Provide the [x, y] coordinate of the cell's center where the given text is located.  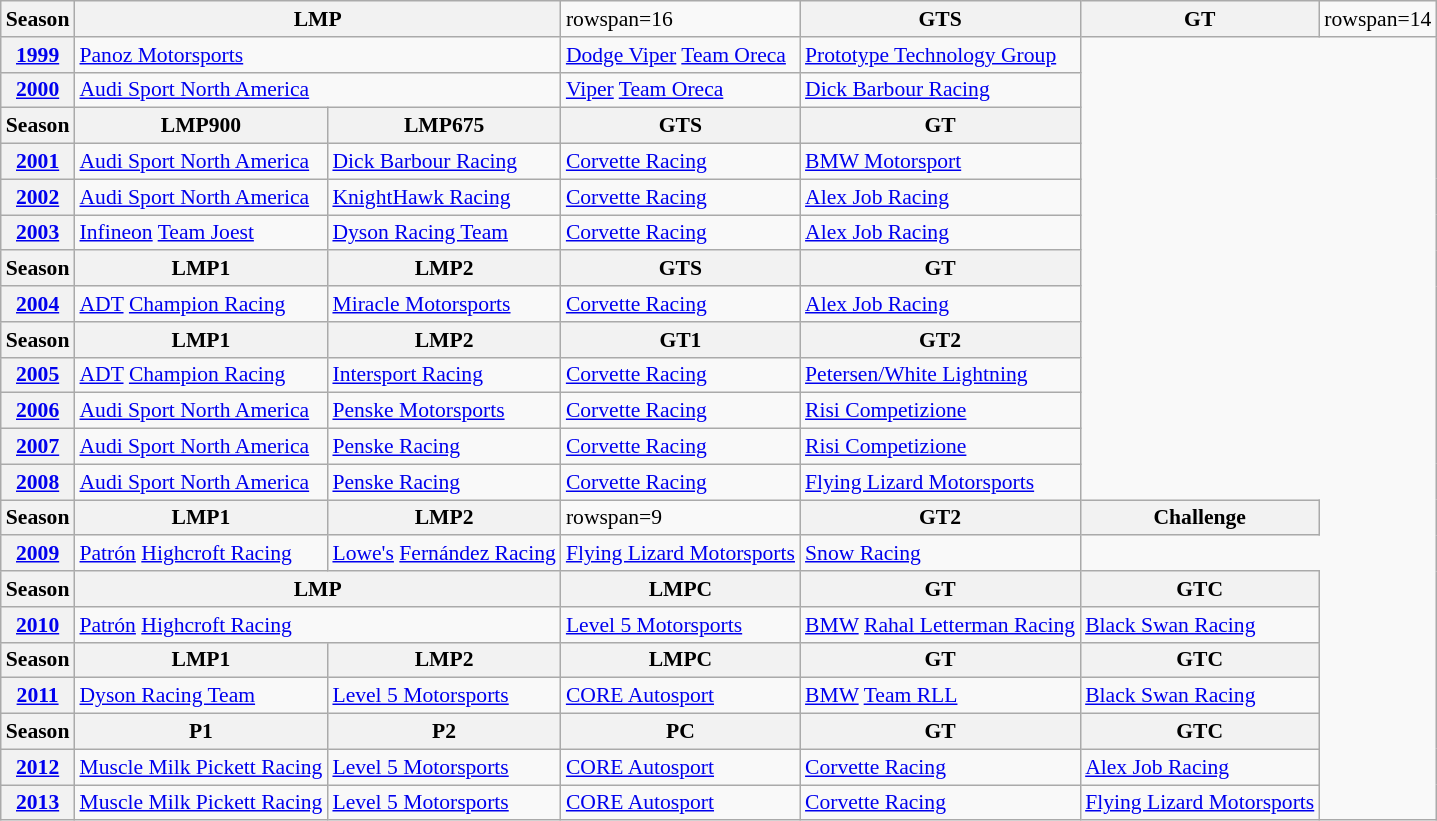
2002 [38, 197]
P2 [444, 732]
Intersport Racing [444, 375]
2000 [38, 90]
Penske Motorsports [444, 411]
2008 [38, 482]
BMW Team RLL [940, 696]
Challenge [1200, 518]
2006 [38, 411]
BMW Motorsport [940, 162]
LMP675 [444, 126]
Dodge Viper Team Oreca [680, 55]
rowspan=14 [1378, 19]
Prototype Technology Group [940, 55]
2005 [38, 375]
Viper Team Oreca [680, 90]
2013 [38, 803]
2001 [38, 162]
PC [680, 732]
2009 [38, 554]
KnightHawk Racing [444, 197]
Lowe's Fernández Racing [444, 554]
2012 [38, 767]
P1 [200, 732]
2007 [38, 447]
Snow Racing [940, 554]
1999 [38, 55]
2003 [38, 233]
LMP900 [200, 126]
2004 [38, 304]
2011 [38, 696]
Panoz Motorsports [317, 55]
GT1 [680, 340]
Petersen/White Lightning [940, 375]
rowspan=9 [680, 518]
2010 [38, 625]
rowspan=16 [680, 19]
BMW Rahal Letterman Racing [940, 625]
Miracle Motorsports [444, 304]
Infineon Team Joest [200, 233]
